From the cell containing the given text, extract its center point as (x, y) coordinate. 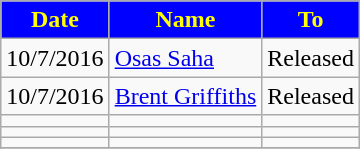
Date (55, 20)
Osas Saha (186, 58)
To (311, 20)
Name (186, 20)
Brent Griffiths (186, 96)
